Return the (x, y) coordinate for the center point of the cell that contains the specified text.  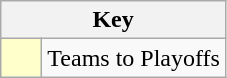
Teams to Playoffs (134, 58)
Key (114, 20)
